Output the (X, Y) coordinate of the center of the cell containing the given text.  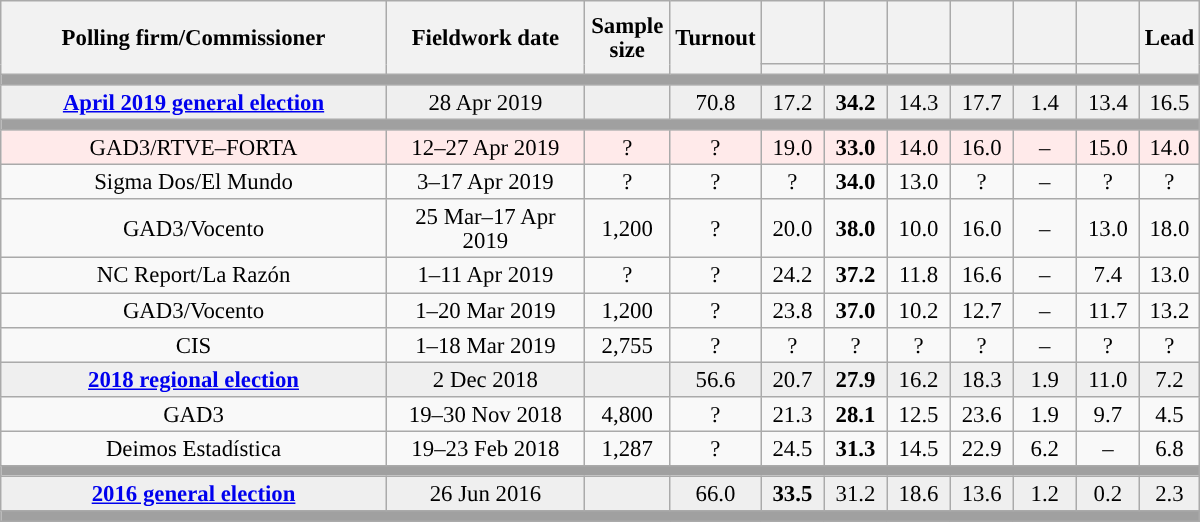
21.3 (792, 414)
22.9 (982, 448)
GAD3 (194, 414)
20.0 (792, 230)
1–11 Apr 2019 (485, 276)
16.5 (1169, 102)
13.4 (1108, 102)
19–30 Nov 2018 (485, 414)
31.2 (856, 494)
0.2 (1108, 494)
11.7 (1108, 310)
34.2 (856, 102)
1.2 (1044, 494)
NC Report/La Razón (194, 276)
28 Apr 2019 (485, 102)
14.3 (918, 102)
37.0 (856, 310)
9.7 (1108, 414)
18.0 (1169, 230)
2 Dec 2018 (485, 380)
Turnout (716, 38)
17.2 (792, 102)
6.2 (1044, 448)
31.3 (856, 448)
16.6 (982, 276)
18.3 (982, 380)
66.0 (716, 494)
1,287 (627, 448)
19–23 Feb 2018 (485, 448)
10.2 (918, 310)
1.4 (1044, 102)
24.5 (792, 448)
34.0 (856, 182)
33.0 (856, 148)
7.2 (1169, 380)
Fieldwork date (485, 38)
12.7 (982, 310)
11.8 (918, 276)
April 2019 general election (194, 102)
Polling firm/Commissioner (194, 38)
GAD3/RTVE–FORTA (194, 148)
7.4 (1108, 276)
37.2 (856, 276)
24.2 (792, 276)
23.6 (982, 414)
10.0 (918, 230)
4,800 (627, 414)
Sample size (627, 38)
13.6 (982, 494)
1–20 Mar 2019 (485, 310)
18.6 (918, 494)
17.7 (982, 102)
Sigma Dos/El Mundo (194, 182)
2,755 (627, 344)
1–18 Mar 2019 (485, 344)
2018 regional election (194, 380)
2016 general election (194, 494)
4.5 (1169, 414)
70.8 (716, 102)
33.5 (792, 494)
19.0 (792, 148)
26 Jun 2016 (485, 494)
12.5 (918, 414)
27.9 (856, 380)
Deimos Estadística (194, 448)
14.5 (918, 448)
25 Mar–17 Apr 2019 (485, 230)
12–27 Apr 2019 (485, 148)
15.0 (1108, 148)
28.1 (856, 414)
23.8 (792, 310)
20.7 (792, 380)
56.6 (716, 380)
11.0 (1108, 380)
38.0 (856, 230)
13.2 (1169, 310)
6.8 (1169, 448)
CIS (194, 344)
Lead (1169, 38)
2.3 (1169, 494)
16.2 (918, 380)
3–17 Apr 2019 (485, 182)
